Extract the [X, Y] coordinate from the center of the cell holding the provided text.  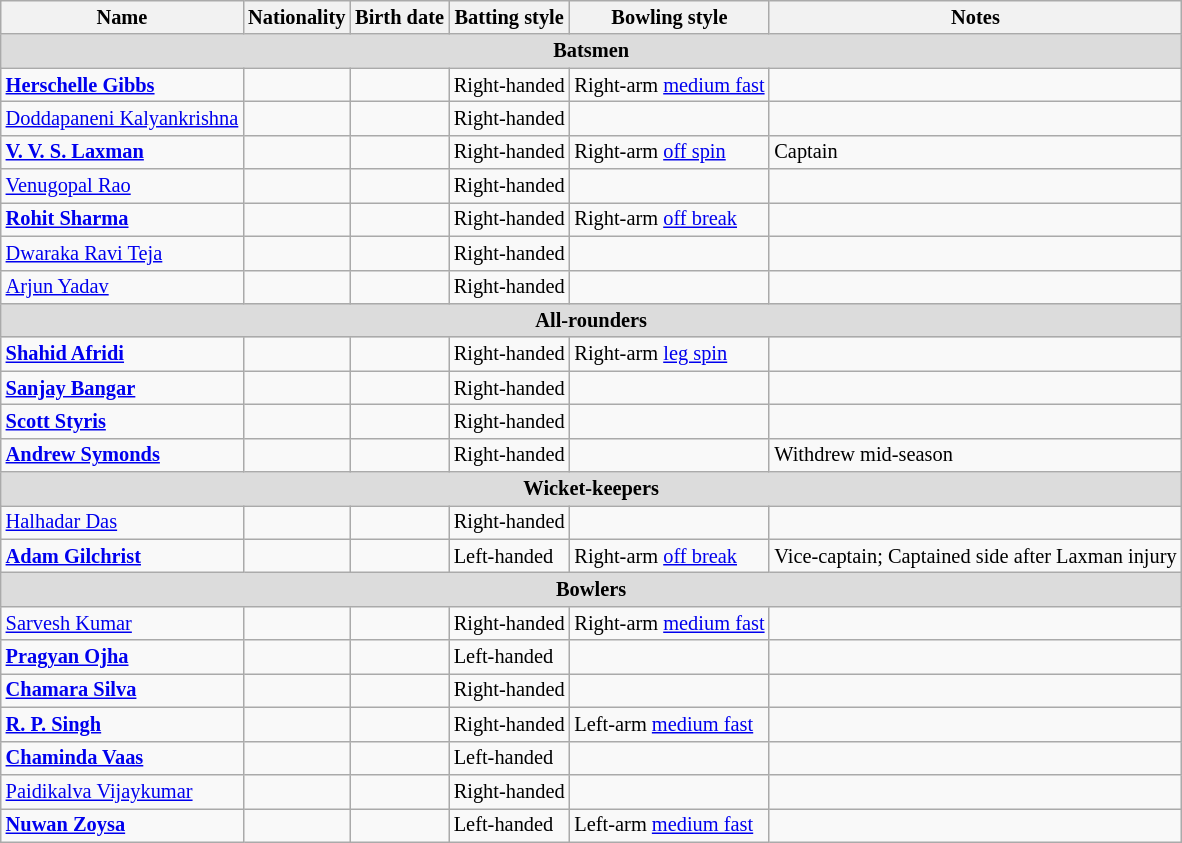
Nuwan Zoysa [122, 825]
Batting style [510, 17]
Vice-captain; Captained side after Laxman injury [975, 556]
Captain [975, 152]
Bowling style [669, 17]
Doddapaneni Kalyankrishna [122, 118]
Bowlers [592, 589]
Name [122, 17]
Batsmen [592, 51]
Chamara Silva [122, 690]
Right-arm leg spin [669, 354]
Notes [975, 17]
Sanjay Bangar [122, 388]
Scott Styris [122, 421]
Nationality [296, 17]
Shahid Afridi [122, 354]
Adam Gilchrist [122, 556]
Paidikalva Vijaykumar [122, 791]
Wicket-keepers [592, 489]
Sarvesh Kumar [122, 623]
Halhadar Das [122, 522]
Pragyan Ojha [122, 657]
All-rounders [592, 320]
Withdrew mid-season [975, 455]
Dwaraka Ravi Teja [122, 253]
Birth date [400, 17]
R. P. Singh [122, 724]
Arjun Yadav [122, 287]
Venugopal Rao [122, 186]
Chaminda Vaas [122, 758]
Herschelle Gibbs [122, 85]
Right-arm off spin [669, 152]
V. V. S. Laxman [122, 152]
Rohit Sharma [122, 219]
Andrew Symonds [122, 455]
